Output the [X, Y] coordinate of the center of the cell containing the given text.  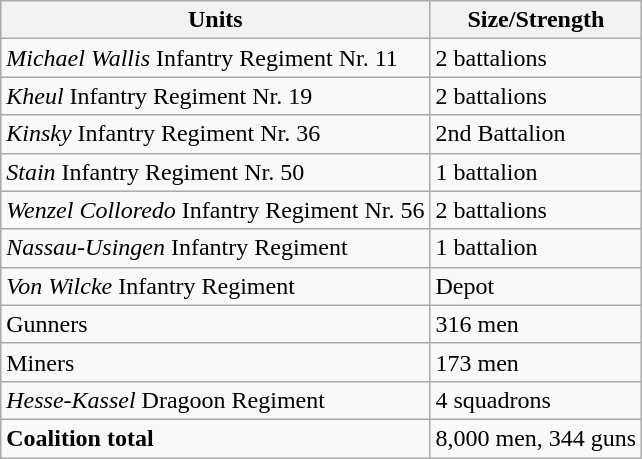
Kheul Infantry Regiment Nr. 19 [216, 96]
Michael Wallis Infantry Regiment Nr. 11 [216, 58]
Size/Strength [536, 20]
4 squadrons [536, 400]
Hesse-Kassel Dragoon Regiment [216, 400]
Depot [536, 286]
Wenzel Colloredo Infantry Regiment Nr. 56 [216, 210]
Gunners [216, 324]
Kinsky Infantry Regiment Nr. 36 [216, 134]
Stain Infantry Regiment Nr. 50 [216, 172]
Von Wilcke Infantry Regiment [216, 286]
Miners [216, 362]
Units [216, 20]
2nd Battalion [536, 134]
316 men [536, 324]
Coalition total [216, 438]
173 men [536, 362]
Nassau-Usingen Infantry Regiment [216, 248]
8,000 men, 344 guns [536, 438]
